Identify which cell holds the provided text, then report its (x, y) central coordinate. 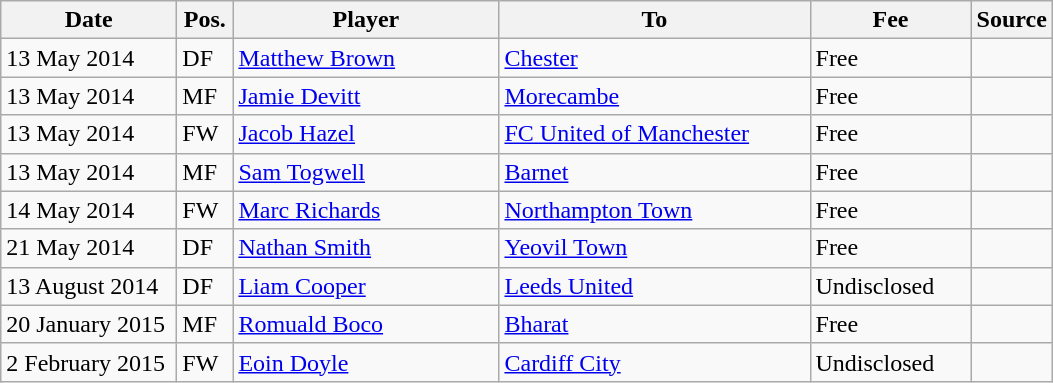
2 February 2015 (89, 362)
Jamie Devitt (366, 96)
Northampton Town (654, 210)
Pos. (205, 20)
Morecambe (654, 96)
Jacob Hazel (366, 134)
Barnet (654, 172)
21 May 2014 (89, 248)
Nathan Smith (366, 248)
Bharat (654, 324)
Sam Togwell (366, 172)
Fee (890, 20)
Source (1012, 20)
20 January 2015 (89, 324)
Eoin Doyle (366, 362)
Marc Richards (366, 210)
Romuald Boco (366, 324)
Liam Cooper (366, 286)
14 May 2014 (89, 210)
Yeovil Town (654, 248)
To (654, 20)
Leeds United (654, 286)
Player (366, 20)
FC United of Manchester (654, 134)
Matthew Brown (366, 58)
Chester (654, 58)
13 August 2014 (89, 286)
Cardiff City (654, 362)
Date (89, 20)
